Scan for the cell matching the given text and deliver its (x, y) coordinate at center. 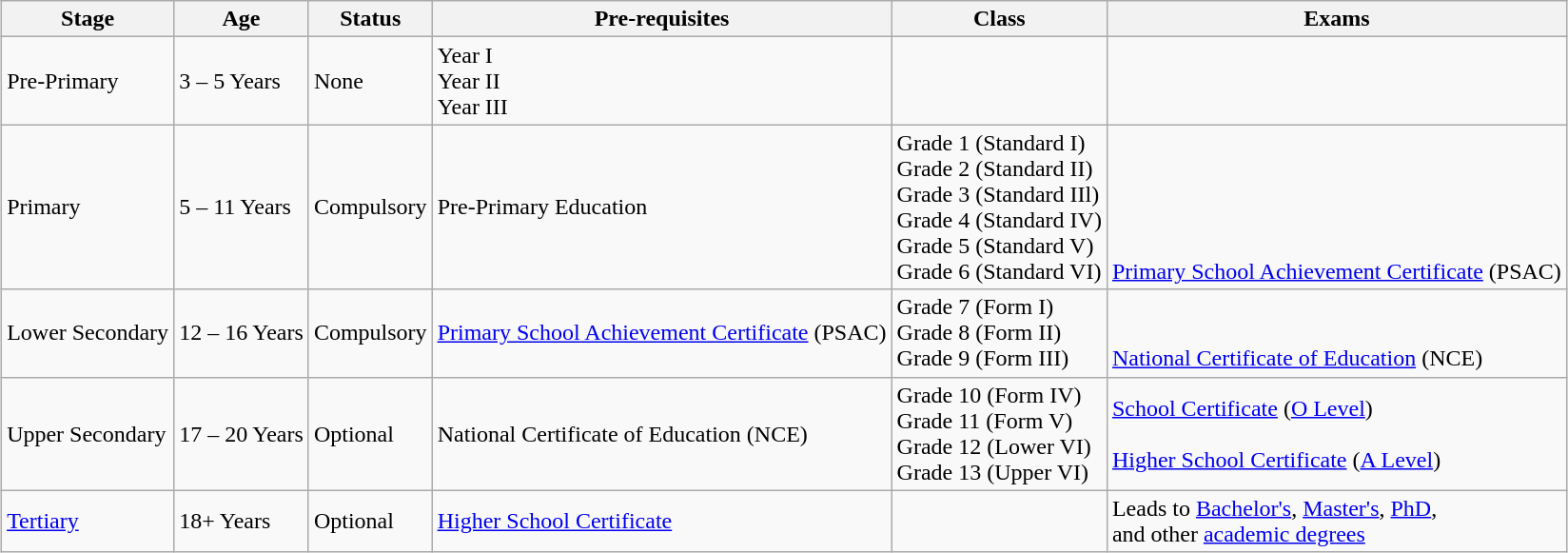
12 – 16 Years (242, 333)
18+ Years (242, 522)
Year IYear IIYear III (662, 81)
Age (242, 19)
School Certificate (O Level)Higher School Certificate (A Level) (1336, 434)
Pre-Primary Education (662, 207)
3 – 5 Years (242, 81)
Upper Secondary (88, 434)
Class (999, 19)
Pre-requisites (662, 19)
Lower Secondary (88, 333)
Primary (88, 207)
Leads to Bachelor's, Master's, PhD, and other academic degrees (1336, 522)
Higher School Certificate (662, 522)
Grade 7 (Form I)Grade 8 (Form II)Grade 9 (Form III) (999, 333)
Grade 1 (Standard I)Grade 2 (Standard II)Grade 3 (Standard IIl)Grade 4 (Standard IV)Grade 5 (Standard V)Grade 6 (Standard VI) (999, 207)
Grade 10 (Form IV)Grade 11 (Form V)Grade 12 (Lower VI)Grade 13 (Upper VI) (999, 434)
Stage (88, 19)
Exams (1336, 19)
5 – 11 Years (242, 207)
Pre-Primary (88, 81)
Status (370, 19)
None (370, 81)
Tertiary (88, 522)
17 – 20 Years (242, 434)
